Detect which cell encompasses the target text, then output its [x, y] center coordinate. 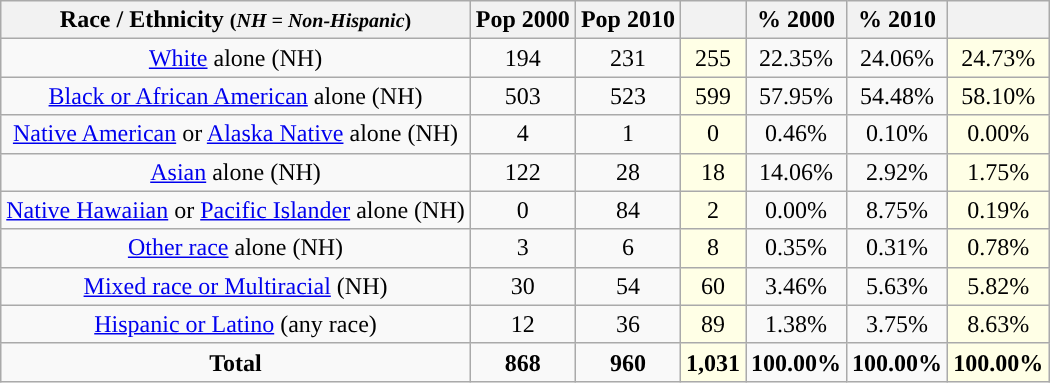
255 [712, 58]
960 [628, 362]
1,031 [712, 362]
0.35% [796, 248]
89 [712, 324]
5.82% [998, 286]
18 [712, 172]
5.63% [898, 286]
Race / Ethnicity (NH = Non-Hispanic) [236, 20]
0.46% [796, 134]
14.06% [796, 172]
22.35% [796, 58]
Mixed race or Multiracial (NH) [236, 286]
523 [628, 96]
1 [628, 134]
White alone (NH) [236, 58]
0.19% [998, 210]
Hispanic or Latino (any race) [236, 324]
599 [712, 96]
36 [628, 324]
Total [236, 362]
231 [628, 58]
Native Hawaiian or Pacific Islander alone (NH) [236, 210]
Pop 2010 [628, 20]
8.75% [898, 210]
% 2000 [796, 20]
868 [522, 362]
0.78% [998, 248]
122 [522, 172]
54 [628, 286]
Pop 2000 [522, 20]
Other race alone (NH) [236, 248]
24.06% [898, 58]
3.46% [796, 286]
4 [522, 134]
3.75% [898, 324]
2.92% [898, 172]
6 [628, 248]
0.10% [898, 134]
60 [712, 286]
1.38% [796, 324]
3 [522, 248]
194 [522, 58]
24.73% [998, 58]
Black or African American alone (NH) [236, 96]
8 [712, 248]
57.95% [796, 96]
12 [522, 324]
Asian alone (NH) [236, 172]
8.63% [998, 324]
2 [712, 210]
503 [522, 96]
58.10% [998, 96]
54.48% [898, 96]
28 [628, 172]
30 [522, 286]
1.75% [998, 172]
Native American or Alaska Native alone (NH) [236, 134]
% 2010 [898, 20]
0.31% [898, 248]
84 [628, 210]
